For the text-containing cell, return its midpoint in (X, Y) coordinate format. 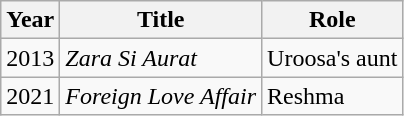
Reshma (332, 96)
Uroosa's aunt (332, 58)
2021 (30, 96)
Title (161, 20)
Role (332, 20)
2013 (30, 58)
Year (30, 20)
Zara Si Aurat (161, 58)
Foreign Love Affair (161, 96)
